Capture the cell that displays the provided text and extract its (x, y) central coordinate. 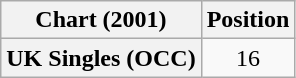
Chart (2001) (101, 20)
UK Singles (OCC) (101, 58)
Position (248, 20)
16 (248, 58)
